Provide the [X, Y] coordinate of the cell's center where the given text is located.  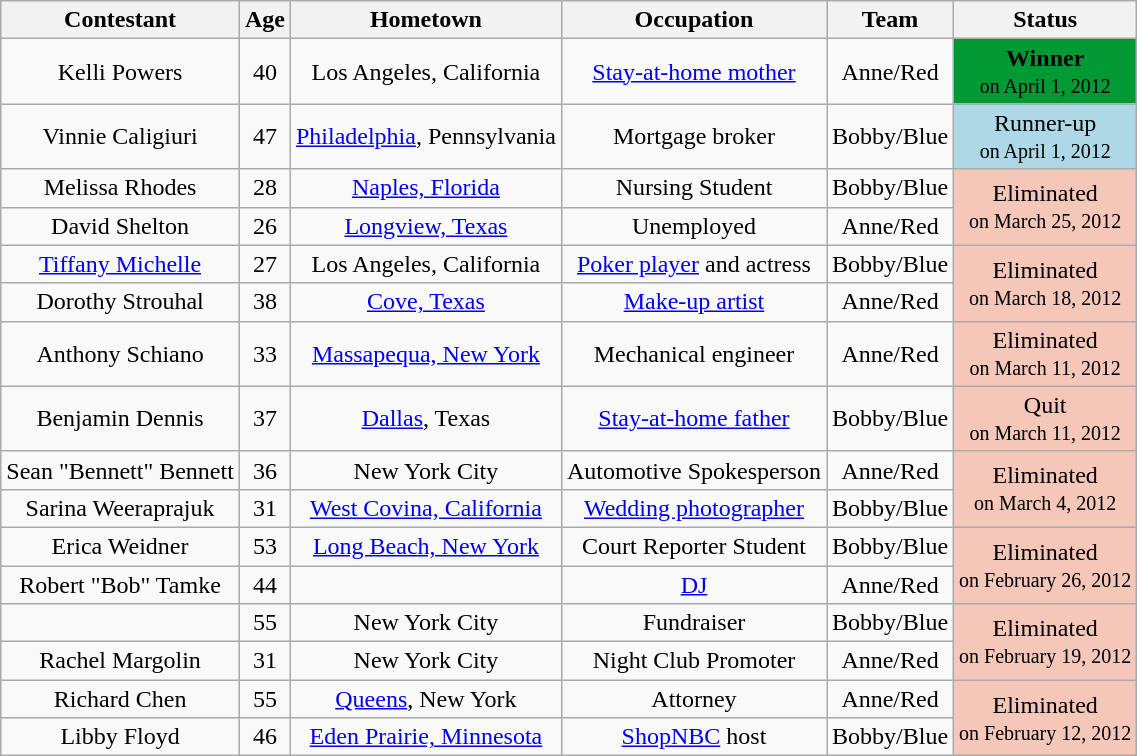
Eliminatedon February 12, 2012 [1046, 718]
53 [264, 546]
Hometown [426, 20]
Eliminatedon March 25, 2012 [1046, 207]
Queens, New York [426, 699]
Team [890, 20]
Long Beach, New York [426, 546]
David Shelton [120, 226]
Age [264, 20]
Fundraiser [694, 623]
46 [264, 737]
Robert "Bob" Tamke [120, 585]
Stay-at-home father [694, 418]
Night Club Promoter [694, 661]
37 [264, 418]
Dorothy Strouhal [120, 302]
ShopNBC host [694, 737]
26 [264, 226]
Eden Prairie, Minnesota [426, 737]
Eliminatedon March 18, 2012 [1046, 283]
44 [264, 585]
Philadelphia, Pennsylvania [426, 136]
33 [264, 354]
Sean "Bennett" Bennett [120, 470]
Mechanical engineer [694, 354]
Mortgage broker [694, 136]
Occupation [694, 20]
Status [1046, 20]
Naples, Florida [426, 188]
Longview, Texas [426, 226]
Eliminatedon February 19, 2012 [1046, 642]
Attorney [694, 699]
Vinnie Caligiuri [120, 136]
West Covina, California [426, 508]
36 [264, 470]
Poker player and actress [694, 264]
Richard Chen [120, 699]
Kelli Powers [120, 72]
Rachel Margolin [120, 661]
Contestant [120, 20]
Eliminatedon March 11, 2012 [1046, 354]
Wedding photographer [694, 508]
Quiton March 11, 2012 [1046, 418]
40 [264, 72]
Tiffany Michelle [120, 264]
Winneron April 1, 2012 [1046, 72]
Eliminatedon March 4, 2012 [1046, 489]
Unemployed [694, 226]
27 [264, 264]
Benjamin Dennis [120, 418]
Melissa Rhodes [120, 188]
38 [264, 302]
Runner-upon April 1, 2012 [1046, 136]
Massapequa, New York [426, 354]
Libby Floyd [120, 737]
47 [264, 136]
Erica Weidner [120, 546]
Nursing Student [694, 188]
28 [264, 188]
Eliminatedon February 26, 2012 [1046, 565]
Court Reporter Student [694, 546]
Make-up artist [694, 302]
Sarina Weeraprajuk [120, 508]
Stay-at-home mother [694, 72]
Cove, Texas [426, 302]
Dallas, Texas [426, 418]
Anthony Schiano [120, 354]
DJ [694, 585]
Automotive Spokesperson [694, 470]
